Capture the cell that displays the provided text and extract its (X, Y) central coordinate. 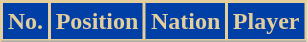
Position (96, 22)
Nation (186, 22)
Player (266, 22)
No. (26, 22)
